Determine the [x, y] coordinate at the center of the cell enclosing the given text.  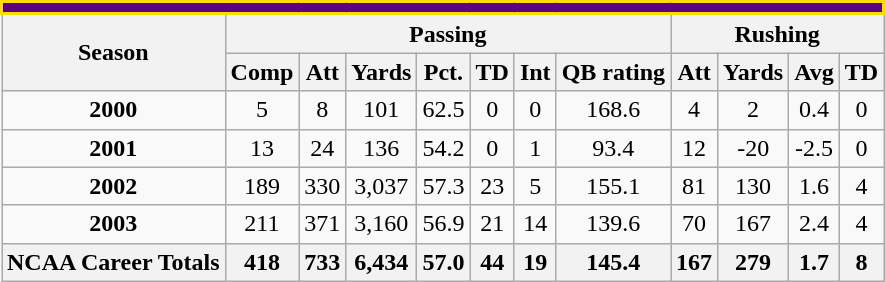
81 [694, 186]
QB rating [613, 72]
93.4 [613, 148]
-20 [754, 148]
70 [694, 224]
130 [754, 186]
2001 [114, 148]
19 [535, 262]
23 [492, 186]
0.4 [814, 110]
168.6 [613, 110]
139.6 [613, 224]
44 [492, 262]
2000 [114, 110]
418 [262, 262]
62.5 [444, 110]
136 [382, 148]
12 [694, 148]
189 [262, 186]
101 [382, 110]
733 [322, 262]
1.7 [814, 262]
Comp [262, 72]
56.9 [444, 224]
Int [535, 72]
57.0 [444, 262]
Passing [448, 34]
6,434 [382, 262]
Rushing [778, 34]
14 [535, 224]
330 [322, 186]
371 [322, 224]
Avg [814, 72]
211 [262, 224]
Pct. [444, 72]
-2.5 [814, 148]
3,160 [382, 224]
2003 [114, 224]
21 [492, 224]
2 [754, 110]
13 [262, 148]
Season [114, 52]
NCAA Career Totals [114, 262]
3,037 [382, 186]
145.4 [613, 262]
2002 [114, 186]
1 [535, 148]
155.1 [613, 186]
57.3 [444, 186]
279 [754, 262]
2.4 [814, 224]
24 [322, 148]
1.6 [814, 186]
54.2 [444, 148]
